For the text-containing cell, return its midpoint in [x, y] coordinate format. 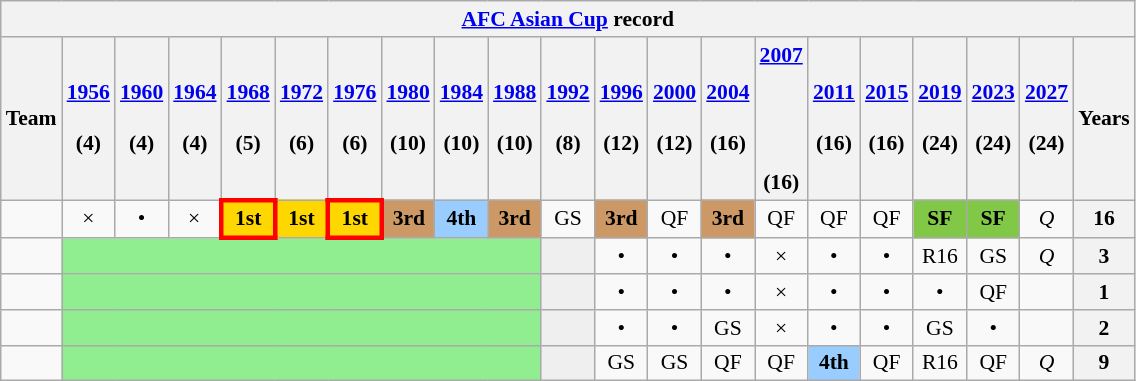
2019(24) [940, 118]
2004(16) [728, 118]
2023(24) [994, 118]
2000(12) [674, 118]
2027 (24) [1046, 118]
1972(6) [302, 118]
16 [1104, 220]
2 [1104, 328]
1996(12) [622, 118]
1992(8) [568, 118]
1980(10) [408, 118]
1956(4) [88, 118]
1968(5) [248, 118]
3 [1104, 257]
2011(16) [834, 118]
1960(4) [142, 118]
1976(6) [354, 118]
Years [1104, 118]
1 [1104, 292]
2007(16) [782, 118]
2015(16) [886, 118]
1984(10) [462, 118]
9 [1104, 363]
Team [32, 118]
AFC Asian Cup record [568, 19]
1988(10) [514, 118]
1964(4) [194, 118]
